Search for the cell housing the specified text and yield its [x, y] center coordinate. 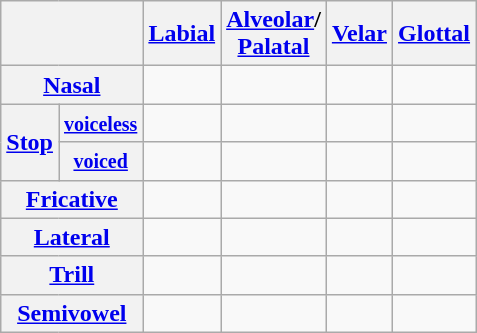
voiceless [100, 123]
Stop [30, 142]
voiced [100, 161]
Nasal [72, 85]
Velar [359, 34]
Semivowel [72, 313]
Labial [182, 34]
Lateral [72, 237]
Trill [72, 275]
Glottal [434, 34]
Fricative [72, 199]
Alveolar/Palatal [274, 34]
